Identify which cell holds the provided text, then report its (X, Y) central coordinate. 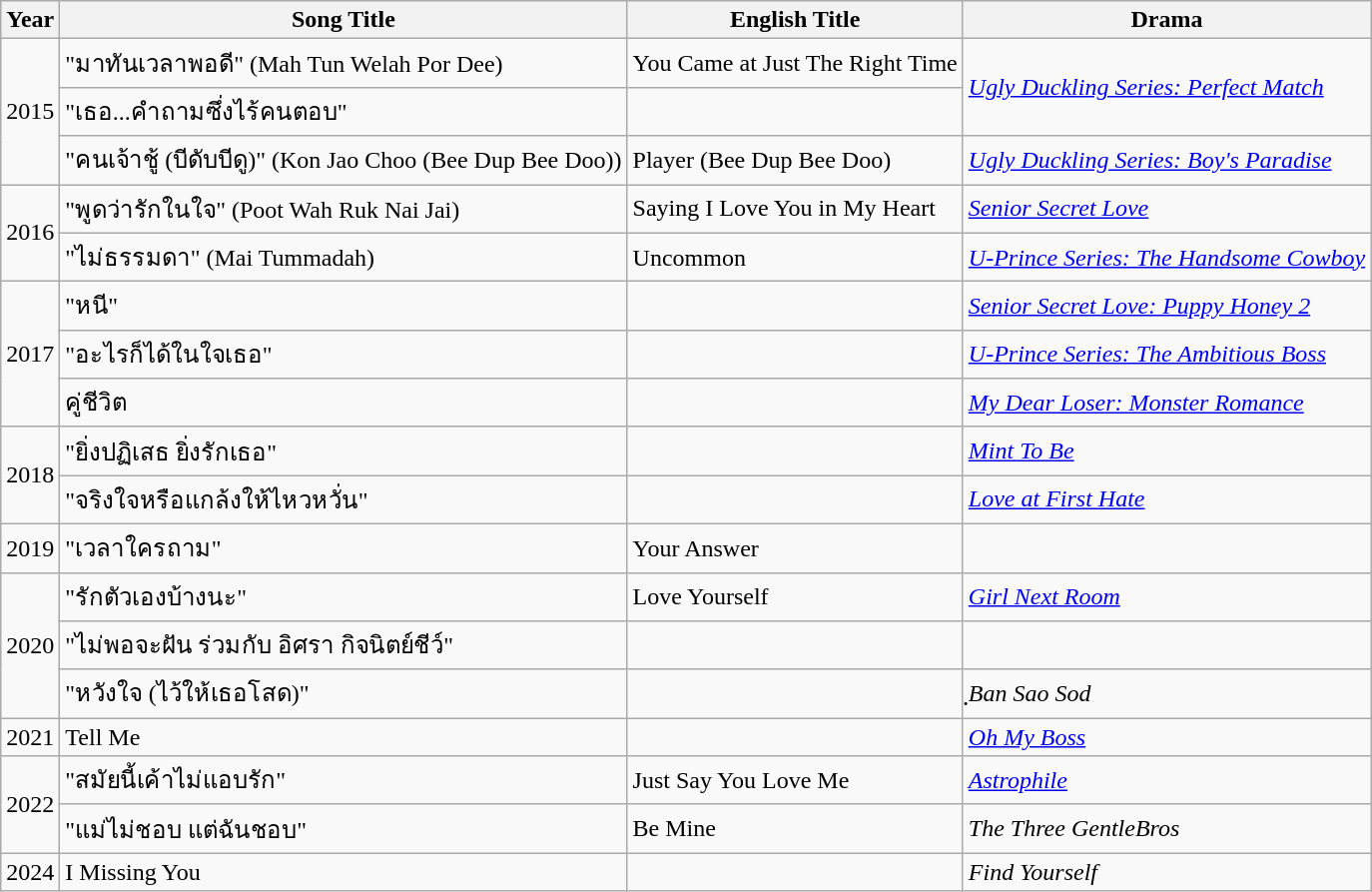
Tell Me (343, 737)
"แม่ไม่ชอบ แต่ฉันชอบ" (343, 829)
I Missing You (343, 872)
"หวังใจ (ไว้ให้เธอโสด)" (343, 693)
2018 (30, 475)
U-Prince Series: The Ambitious Boss (1166, 354)
Player (Bee Dup Bee Doo) (795, 160)
Love at First Hate (1166, 499)
"อะไรก็ได้ในใจเธอ" (343, 354)
"มาทันเวลาพอดี" (Mah Tun Welah Por Dee) (343, 64)
"สมัยนี้เค้าไม่แอบรัก" (343, 781)
2015 (30, 112)
"จริงใจหรือแกล้งให้ไหวหวั่น" (343, 499)
Song Title (343, 20)
Just Say You Love Me (795, 781)
Find Yourself (1166, 872)
"รักตัวเองบ้างนะ" (343, 597)
2024 (30, 872)
2020 (30, 645)
2021 (30, 737)
Oh My Boss (1166, 737)
The Three GentleBros (1166, 829)
Astrophile (1166, 781)
"เธอ...คำถามซึ่งไร้คนตอบ" (343, 112)
Year (30, 20)
English Title (795, 20)
ฺBan Sao Sod (1166, 693)
"ไม่พอจะฝัน ร่วมกับ อิศรา กิจนิตย์ชีว์" (343, 645)
2016 (30, 232)
Ugly Duckling Series: Perfect Match (1166, 88)
U-Prince Series: The Handsome Cowboy (1166, 258)
Love Yourself (795, 597)
Be Mine (795, 829)
Mint To Be (1166, 451)
2019 (30, 547)
คู่ชีวิต (343, 404)
You Came at Just The Right Time (795, 64)
Senior Secret Love (1166, 208)
"เวลาใครถาม" (343, 547)
Senior Secret Love: Puppy Honey 2 (1166, 306)
2017 (30, 355)
Uncommon (795, 258)
"ยิ่งปฏิเสธ ยิ่งรักเธอ" (343, 451)
2022 (30, 805)
"พูดว่ารักในใจ" (Poot Wah Ruk Nai Jai) (343, 208)
"ไม่ธรรมดา" (Mai Tummadah) (343, 258)
Ugly Duckling Series: Boy's Paradise (1166, 160)
My Dear Loser: Monster Romance (1166, 404)
"คนเจ้าชู้ (บีดับบีดู)" (Kon Jao Choo (Bee Dup Bee Doo)) (343, 160)
Your Answer (795, 547)
Girl Next Room (1166, 597)
Drama (1166, 20)
Saying I Love You in My Heart (795, 208)
"หนี" (343, 306)
